Return the (x, y) coordinate for the center point of the cell that contains the specified text.  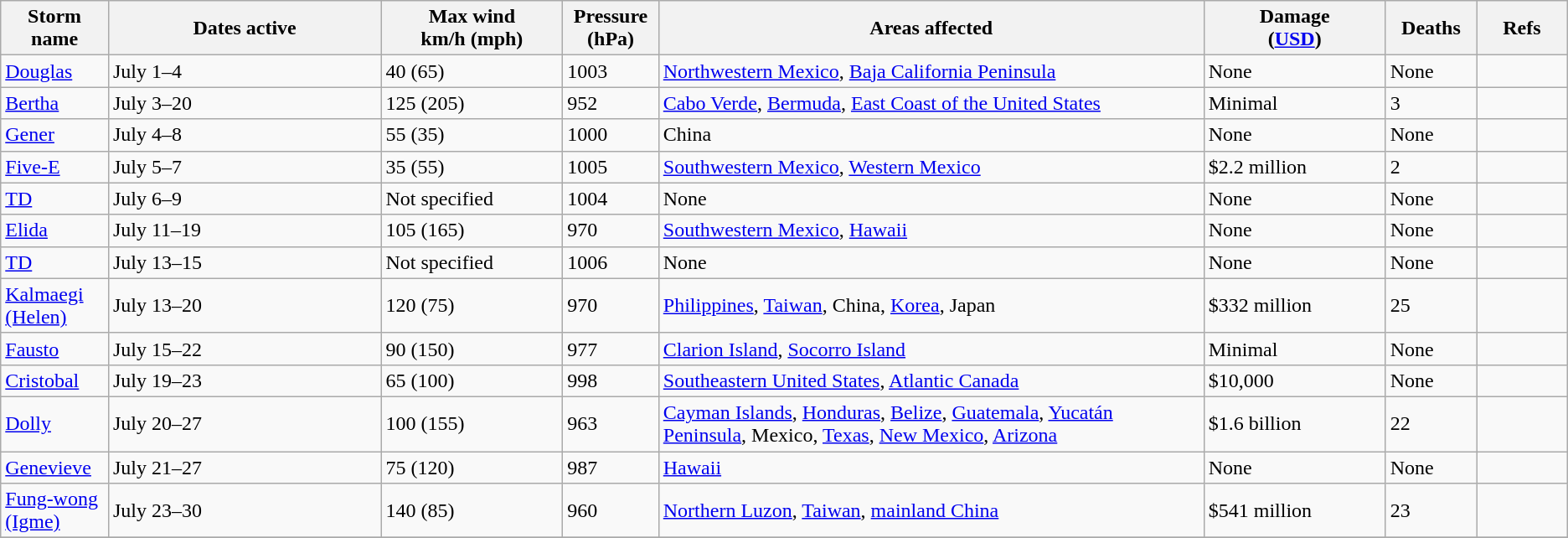
140 (85) (472, 511)
Southwestern Mexico, Hawaii (931, 230)
Southeastern United States, Atlantic Canada (931, 380)
40 (65) (472, 71)
Bertha (55, 103)
90 (150) (472, 349)
120 (75) (472, 305)
$1.6 billion (1295, 424)
55 (35) (472, 135)
$2.2 million (1295, 167)
Cayman Islands, Honduras, Belize, Guatemala, Yucatán Peninsula, Mexico, Texas, New Mexico, Arizona (931, 424)
Five-E (55, 167)
July 13–15 (245, 262)
July 5–7 (245, 167)
July 13–20 (245, 305)
July 3–20 (245, 103)
Deaths (1431, 28)
July 23–30 (245, 511)
977 (611, 349)
Philippines, Taiwan, China, Korea, Japan (931, 305)
35 (55) (472, 167)
1000 (611, 135)
23 (1431, 511)
July 21–27 (245, 467)
Max windkm/h (mph) (472, 28)
$541 million (1295, 511)
July 6–9 (245, 199)
1006 (611, 262)
125 (205) (472, 103)
Northwestern Mexico, Baja California Peninsula (931, 71)
$332 million (1295, 305)
25 (1431, 305)
Kalmaegi (Helen) (55, 305)
Storm name (55, 28)
100 (155) (472, 424)
22 (1431, 424)
$10,000 (1295, 380)
Southwestern Mexico, Western Mexico (931, 167)
1003 (611, 71)
July 1–4 (245, 71)
2 (1431, 167)
July 19–23 (245, 380)
China (931, 135)
65 (100) (472, 380)
Douglas (55, 71)
July 20–27 (245, 424)
Damage(USD) (1295, 28)
105 (165) (472, 230)
Elida (55, 230)
Dolly (55, 424)
1005 (611, 167)
July 11–19 (245, 230)
July 4–8 (245, 135)
July 15–22 (245, 349)
Cabo Verde, Bermuda, East Coast of the United States (931, 103)
Refs (1523, 28)
960 (611, 511)
987 (611, 467)
Genevieve (55, 467)
Cristobal (55, 380)
3 (1431, 103)
Areas affected (931, 28)
963 (611, 424)
Pressure(hPa) (611, 28)
998 (611, 380)
Hawaii (931, 467)
952 (611, 103)
Fausto (55, 349)
Dates active (245, 28)
75 (120) (472, 467)
1004 (611, 199)
Fung-wong (Igme) (55, 511)
Northern Luzon, Taiwan, mainland China (931, 511)
Clarion Island, Socorro Island (931, 349)
Gener (55, 135)
